Locate the cell with the specified text and output its [x, y] center coordinate. 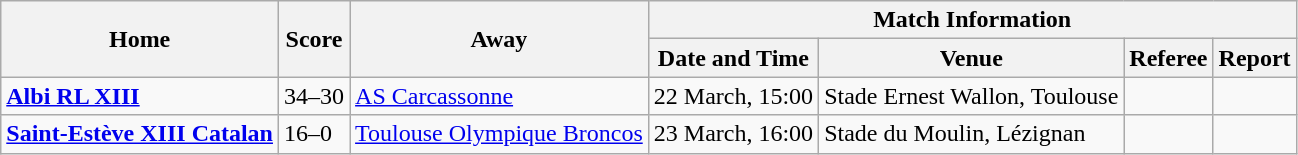
Score [314, 39]
Report [1254, 58]
Home [140, 39]
AS Carcassonne [500, 96]
Venue [972, 58]
Date and Time [733, 58]
Away [500, 39]
Stade du Moulin, Lézignan [972, 134]
34–30 [314, 96]
Match Information [972, 20]
Albi RL XIII [140, 96]
Stade Ernest Wallon, Toulouse [972, 96]
Saint-Estève XIII Catalan [140, 134]
16–0 [314, 134]
22 March, 15:00 [733, 96]
Referee [1168, 58]
23 March, 16:00 [733, 134]
Toulouse Olympique Broncos [500, 134]
